Pinpoint the cell where the given text exists, returning its [x, y] midpoint coordinate. 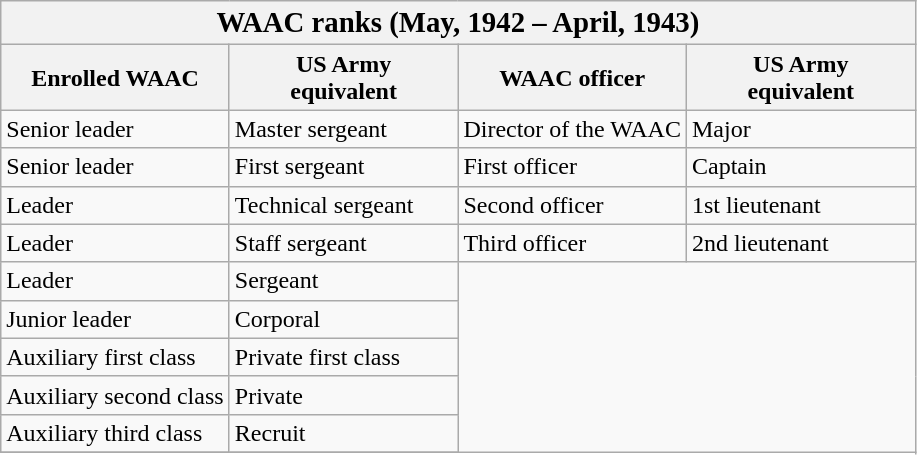
Recruit [344, 433]
First sergeant [344, 167]
Auxiliary third class [116, 433]
Corporal [344, 319]
Private [344, 395]
Technical sergeant [344, 205]
Auxiliary second class [116, 395]
Sergeant [344, 281]
Captain [800, 167]
Master sergeant [344, 129]
Major [800, 129]
Second officer [572, 205]
Private first class [344, 357]
Staff sergeant [344, 243]
Auxiliary first class [116, 357]
First officer [572, 167]
Junior leader [116, 319]
1st lieutenant [800, 205]
WAAC ranks (May, 1942 – April, 1943) [458, 23]
Director of the WAAC [572, 129]
Enrolled WAAC [116, 78]
Third officer [572, 243]
2nd lieutenant [800, 243]
WAAC officer [572, 78]
